Pinpoint the cell where the given text exists, returning its [X, Y] midpoint coordinate. 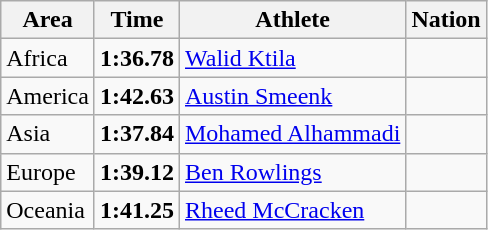
1:36.78 [136, 58]
1:39.12 [136, 172]
Europe [48, 172]
1:42.63 [136, 96]
Asia [48, 134]
Walid Ktila [292, 58]
Austin Smeenk [292, 96]
Oceania [48, 210]
Nation [446, 20]
Africa [48, 58]
Rheed McCracken [292, 210]
Area [48, 20]
Athlete [292, 20]
Time [136, 20]
Mohamed Alhammadi [292, 134]
America [48, 96]
1:41.25 [136, 210]
1:37.84 [136, 134]
Ben Rowlings [292, 172]
